Provide the [X, Y] coordinate of the cell's center where the given text is located.  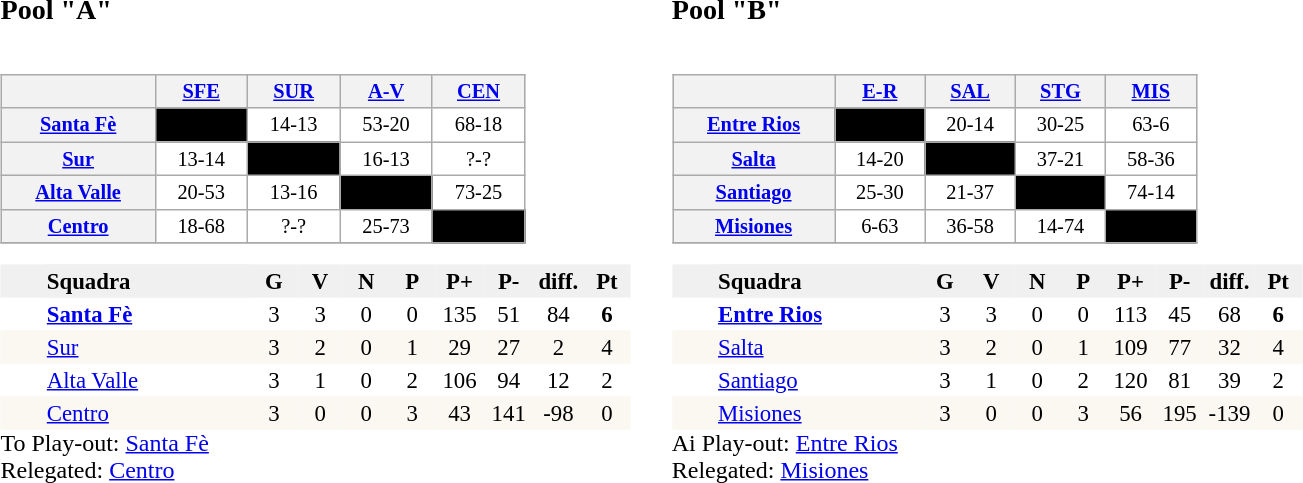
A-V [386, 92]
120 [1130, 380]
109 [1130, 346]
STG [1060, 92]
73-25 [478, 193]
195 [1180, 412]
SUR [293, 92]
14-13 [293, 125]
16-13 [386, 159]
45 [1180, 314]
20-14 [970, 125]
81 [1180, 380]
51 [508, 314]
135 [460, 314]
30-25 [1060, 125]
29 [460, 346]
32 [1229, 346]
SAL [970, 92]
63-6 [1151, 125]
39 [1229, 380]
141 [508, 412]
21-37 [970, 193]
94 [508, 380]
14-20 [880, 159]
CEN [478, 92]
25-30 [880, 193]
37-21 [1060, 159]
36-58 [970, 226]
25-73 [386, 226]
13-16 [293, 193]
20-53 [201, 193]
6-63 [880, 226]
E-R [880, 92]
106 [460, 380]
53-20 [386, 125]
113 [1130, 314]
27 [508, 346]
58-36 [1151, 159]
MIS [1151, 92]
-139 [1229, 412]
68 [1229, 314]
77 [1180, 346]
18-68 [201, 226]
12 [558, 380]
-98 [558, 412]
43 [460, 412]
14-74 [1060, 226]
13-14 [201, 159]
SFE [201, 92]
56 [1130, 412]
84 [558, 314]
74-14 [1151, 193]
68-18 [478, 125]
